For the text-containing cell, return its midpoint in (x, y) coordinate format. 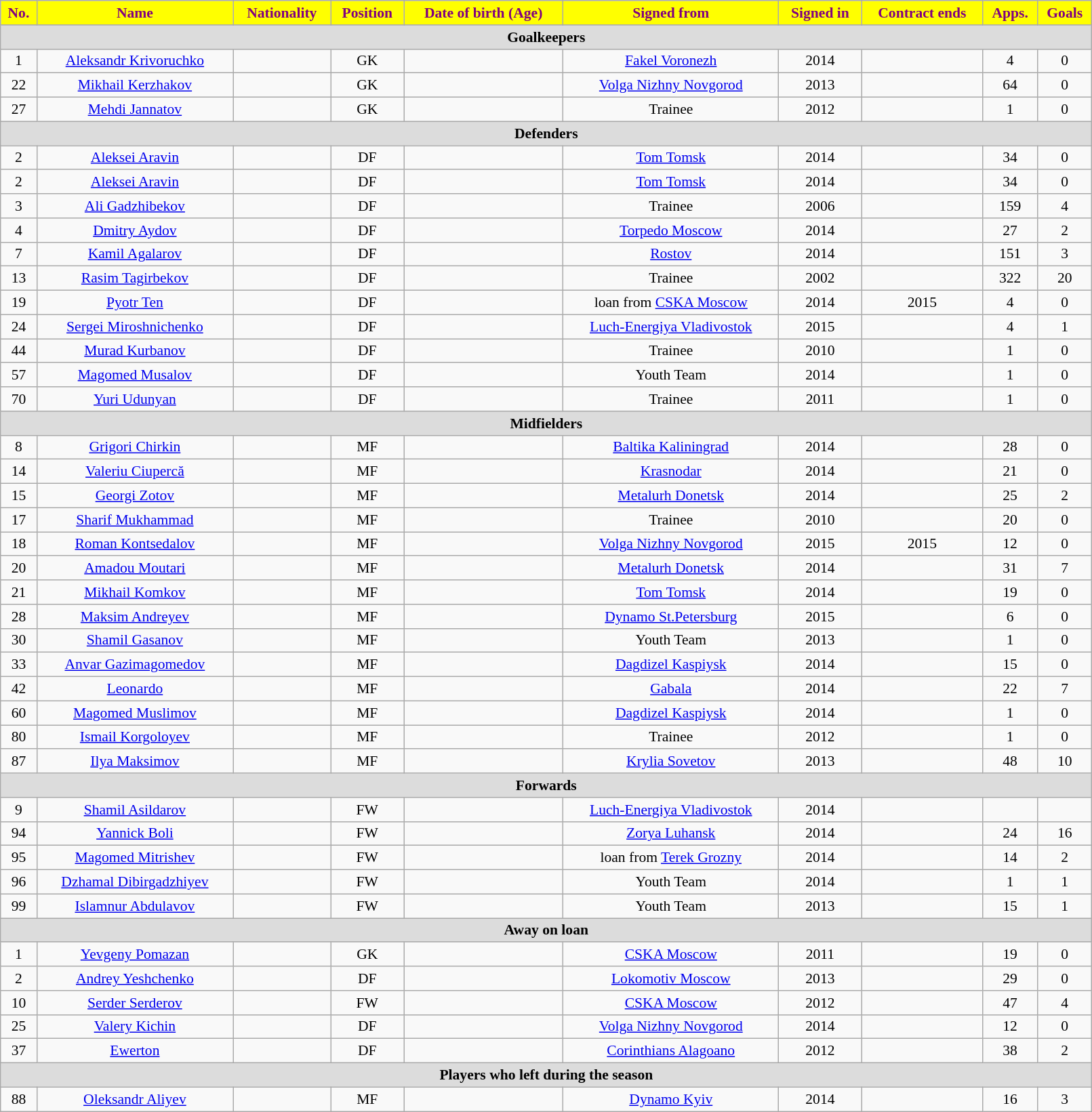
31 (1010, 569)
17 (19, 520)
Goalkeepers (546, 37)
Sharif Mukhammad (135, 520)
Forwards (546, 785)
Yuri Udunyan (135, 399)
Shamil Gasanov (135, 640)
Dynamo St.Petersburg (671, 617)
29 (1010, 979)
94 (19, 833)
8 (19, 447)
48 (1010, 762)
Lokomotiv Moscow (671, 979)
13 (19, 279)
38 (1010, 1051)
95 (19, 858)
Amadou Moutari (135, 569)
Anvar Gazimagomedov (135, 665)
Leonardo (135, 689)
loan from CSKA Moscow (671, 303)
Valery Kichin (135, 1027)
Roman Kontsedalov (135, 544)
Goals (1065, 13)
2006 (820, 206)
Mikhail Kerzhakov (135, 85)
Krasnodar (671, 472)
60 (19, 713)
Ismail Korgoloyev (135, 737)
18 (19, 544)
Corinthians Alagoano (671, 1051)
Midfielders (546, 424)
Magomed Muslimov (135, 713)
Sergei Miroshnichenko (135, 327)
64 (1010, 85)
Contract ends (922, 13)
Magomed Musalov (135, 375)
70 (19, 399)
loan from Terek Grozny (671, 858)
Kamil Agalarov (135, 254)
Players who left during the season (546, 1075)
Andrey Yeshchenko (135, 979)
Gabala (671, 689)
Shamil Asildarov (135, 810)
Apps. (1010, 13)
Dynamo Kyiv (671, 1099)
159 (1010, 206)
Defenders (546, 133)
Valeriu Ciupercă (135, 472)
Ewerton (135, 1051)
151 (1010, 254)
Murad Kurbanov (135, 351)
Torpedo Moscow (671, 230)
Zorya Luhansk (671, 833)
Rasim Tagirbekov (135, 279)
No. (19, 13)
Aleksandr Krivoruchko (135, 61)
Pyotr Ten (135, 303)
57 (19, 375)
Yevgeny Pomazan (135, 955)
33 (19, 665)
87 (19, 762)
44 (19, 351)
Nationality (282, 13)
6 (1010, 617)
Georgi Zotov (135, 496)
Baltika Kaliningrad (671, 447)
2002 (820, 279)
Krylia Sovetov (671, 762)
37 (19, 1051)
Yannick Boli (135, 833)
Oleksandr Aliyev (135, 1099)
322 (1010, 279)
Mikhail Komkov (135, 592)
Fakel Voronezh (671, 61)
Mehdi Jannatov (135, 110)
Ali Gadzhibekov (135, 206)
Magomed Mitrishev (135, 858)
96 (19, 882)
Position (367, 13)
Maksim Andreyev (135, 617)
9 (19, 810)
Signed from (671, 13)
80 (19, 737)
Dzhamal Dibirgadzhiyev (135, 882)
42 (19, 689)
Signed in (820, 13)
Serder Serderov (135, 1003)
47 (1010, 1003)
Grigori Chirkin (135, 447)
Ilya Maksimov (135, 762)
88 (19, 1099)
Away on loan (546, 930)
99 (19, 906)
Date of birth (Age) (484, 13)
Name (135, 13)
30 (19, 640)
Dmitry Aydov (135, 230)
Rostov (671, 254)
Islamnur Abdulavov (135, 906)
